Return the [x, y] coordinate for the center point of the cell that contains the specified text.  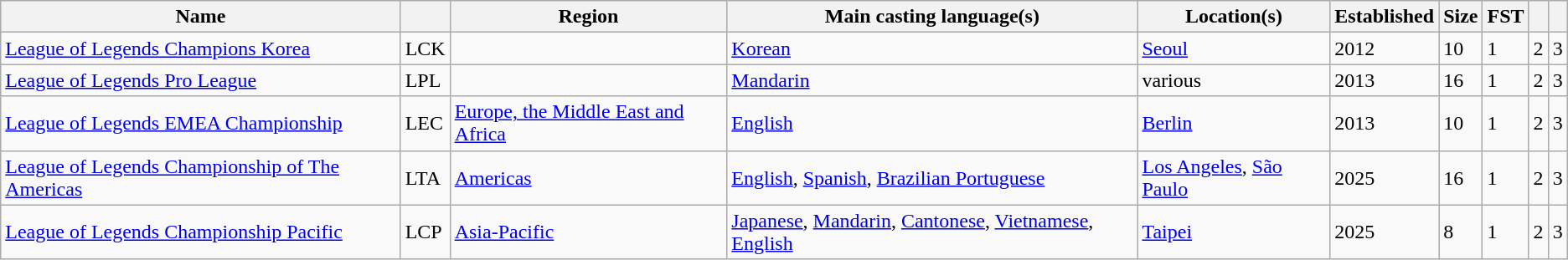
Berlin [1234, 124]
Location(s) [1234, 17]
English [932, 124]
Size [1461, 17]
8 [1461, 232]
2012 [1385, 48]
Japanese, Mandarin, Cantonese, Vietnamese, English [932, 232]
Europe, the Middle East and Africa [588, 124]
Region [588, 17]
LCP [426, 232]
various [1234, 80]
Americas [588, 177]
Los Angeles, São Paulo [1234, 177]
LCK [426, 48]
Main casting language(s) [932, 17]
League of Legends Championship Pacific [201, 232]
Korean [932, 48]
LEC [426, 124]
Asia-Pacific [588, 232]
Name [201, 17]
League of Legends EMEA Championship [201, 124]
League of Legends Pro League [201, 80]
English, Spanish, Brazilian Portuguese [932, 177]
LPL [426, 80]
League of Legends Championship of The Americas [201, 177]
FST [1506, 17]
Established [1385, 17]
Seoul [1234, 48]
League of Legends Champions Korea [201, 48]
LTA [426, 177]
Taipei [1234, 232]
Mandarin [932, 80]
